Search for the cell housing the specified text and yield its [X, Y] center coordinate. 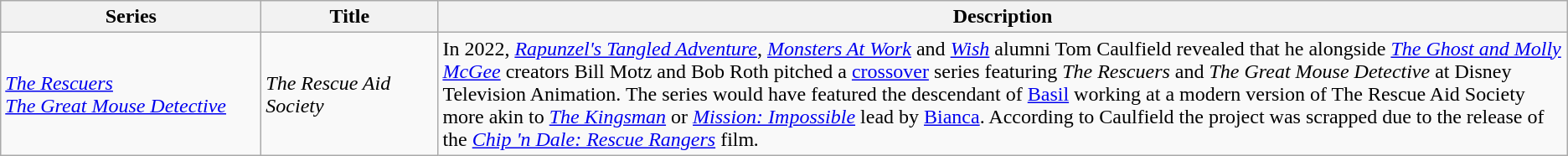
The Rescue Aid Society [350, 94]
The RescuersThe Great Mouse Detective [131, 94]
Description [1003, 17]
Title [350, 17]
Series [131, 17]
